Detect which cell encompasses the target text, then output its [x, y] center coordinate. 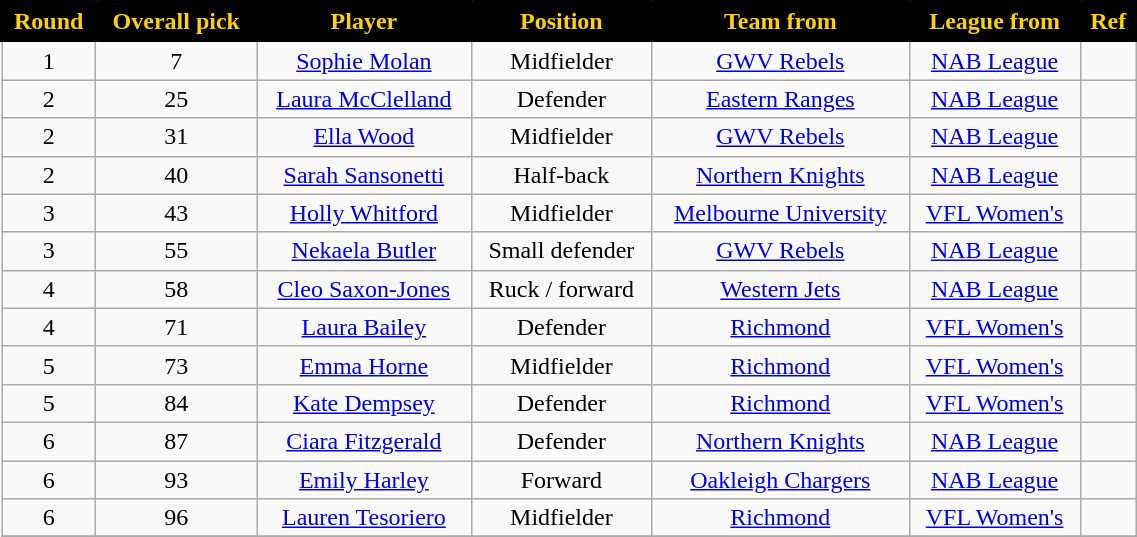
40 [176, 175]
Round [49, 22]
55 [176, 251]
Ruck / forward [562, 289]
1 [49, 60]
Small defender [562, 251]
Western Jets [780, 289]
Team from [780, 22]
Kate Dempsey [364, 403]
96 [176, 518]
Lauren Tesoriero [364, 518]
31 [176, 137]
Emily Harley [364, 479]
Emma Horne [364, 365]
58 [176, 289]
Overall pick [176, 22]
84 [176, 403]
Cleo Saxon-Jones [364, 289]
Laura McClelland [364, 99]
Ella Wood [364, 137]
71 [176, 327]
7 [176, 60]
Position [562, 22]
Nekaela Butler [364, 251]
Holly Whitford [364, 213]
Half-back [562, 175]
Melbourne University [780, 213]
League from [994, 22]
Forward [562, 479]
25 [176, 99]
Sarah Sansonetti [364, 175]
Laura Bailey [364, 327]
Oakleigh Chargers [780, 479]
87 [176, 441]
93 [176, 479]
73 [176, 365]
Sophie Molan [364, 60]
Player [364, 22]
Ciara Fitzgerald [364, 441]
Eastern Ranges [780, 99]
43 [176, 213]
Ref [1108, 22]
